Detect which cell encompasses the target text, then output its (X, Y) center coordinate. 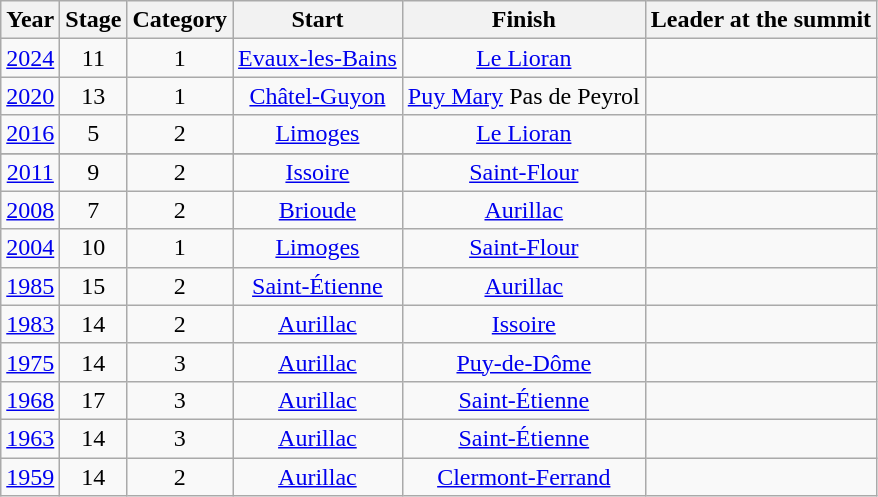
2020 (30, 96)
2011 (30, 172)
13 (94, 96)
10 (94, 248)
7 (94, 210)
2008 (30, 210)
Evaux-les-Bains (318, 58)
2016 (30, 134)
1985 (30, 286)
5 (94, 134)
9 (94, 172)
Puy-de-Dôme (524, 362)
17 (94, 400)
Puy Mary Pas de Peyrol (524, 96)
Stage (94, 20)
15 (94, 286)
1959 (30, 477)
11 (94, 58)
Leader at the summit (760, 20)
1975 (30, 362)
2004 (30, 248)
1963 (30, 438)
Finish (524, 20)
Category (180, 20)
1983 (30, 324)
Brioude (318, 210)
Year (30, 20)
Clermont-Ferrand (524, 477)
1968 (30, 400)
Start (318, 20)
Châtel-Guyon (318, 96)
2024 (30, 58)
